Search for the cell housing the specified text and yield its (x, y) center coordinate. 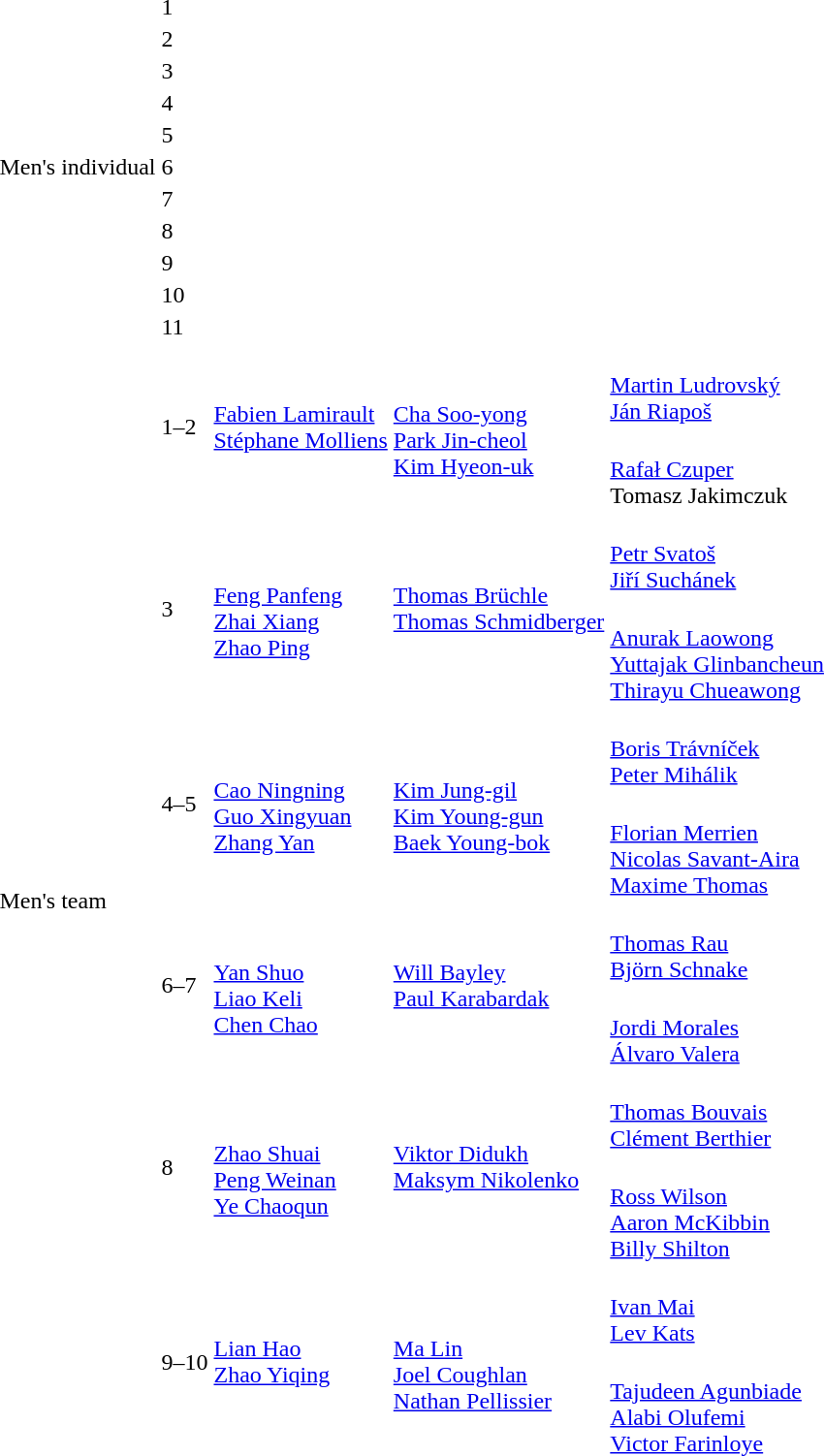
Feng PanfengZhai XiangZhao Ping (301, 609)
6 (184, 167)
Thomas BrüchleThomas Schmidberger (498, 609)
Cha Soo-yongPark Jin-cheolKim Hyeon-uk (498, 427)
Fabien LamiraultStéphane Molliens (301, 427)
9 (184, 263)
6–7 (184, 985)
5 (184, 135)
2 (184, 39)
4 (184, 103)
7 (184, 199)
Will BayleyPaul Karabardak (498, 985)
Cao NingningGuo XingyuanZhang Yan (301, 804)
4–5 (184, 804)
Zhao ShuaiPeng WeinanYe Chaoqun (301, 1167)
Kim Jung-gilKim Young-gunBaek Young-bok (498, 804)
10 (184, 295)
Viktor DidukhMaksym Nikolenko (498, 1167)
11 (184, 327)
1–2 (184, 427)
Yan ShuoLiao KeliChen Chao (301, 985)
